From the cell containing the given text, extract its center point as (X, Y) coordinate. 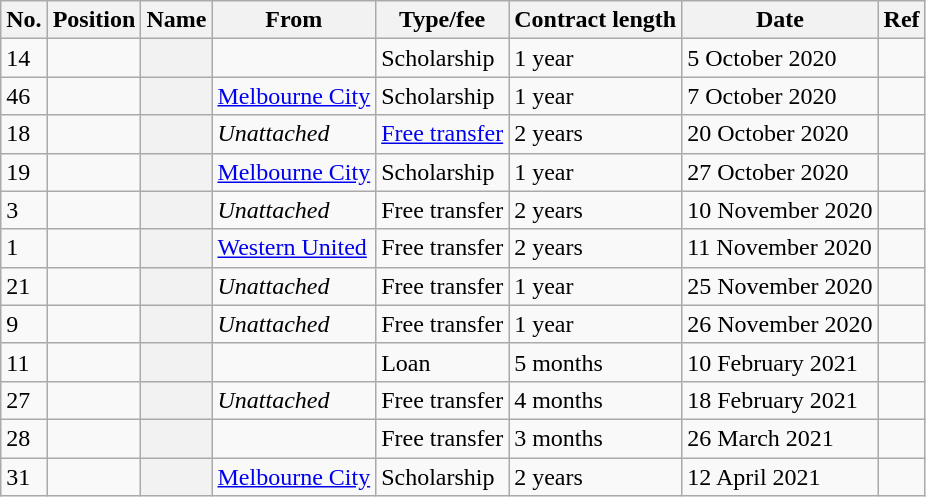
3 months (596, 438)
12 April 2021 (780, 477)
25 November 2020 (780, 286)
31 (24, 477)
No. (24, 20)
Western United (294, 248)
Date (780, 20)
Contract length (596, 20)
20 October 2020 (780, 134)
10 November 2020 (780, 210)
1 (24, 248)
27 (24, 400)
18 February 2021 (780, 400)
Position (94, 20)
18 (24, 134)
7 October 2020 (780, 96)
Type/fee (442, 20)
21 (24, 286)
9 (24, 324)
Ref (902, 20)
11 November 2020 (780, 248)
27 October 2020 (780, 172)
26 November 2020 (780, 324)
26 March 2021 (780, 438)
28 (24, 438)
5 months (596, 362)
Loan (442, 362)
10 February 2021 (780, 362)
5 October 2020 (780, 58)
Name (176, 20)
4 months (596, 400)
3 (24, 210)
11 (24, 362)
46 (24, 96)
From (294, 20)
19 (24, 172)
14 (24, 58)
